Find where the given text appears and provide that cell's center as [X, Y] coordinate. 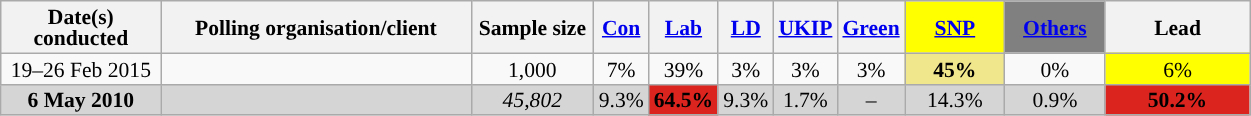
6% [1178, 68]
39% [684, 68]
Lead [1178, 27]
45% [955, 68]
14.3% [955, 100]
Date(s)conducted [81, 27]
1.7% [805, 100]
Green [870, 27]
– [870, 100]
SNP [955, 27]
UKIP [805, 27]
0% [1055, 68]
LD [746, 27]
Con [622, 27]
45,802 [532, 100]
Polling organisation/client [316, 27]
Sample size [532, 27]
6 May 2010 [81, 100]
Others [1055, 27]
Lab [684, 27]
19–26 Feb 2015 [81, 68]
64.5% [684, 100]
0.9% [1055, 100]
50.2% [1178, 100]
7% [622, 68]
1,000 [532, 68]
